Return (X, Y) of the center of cell containing provided text 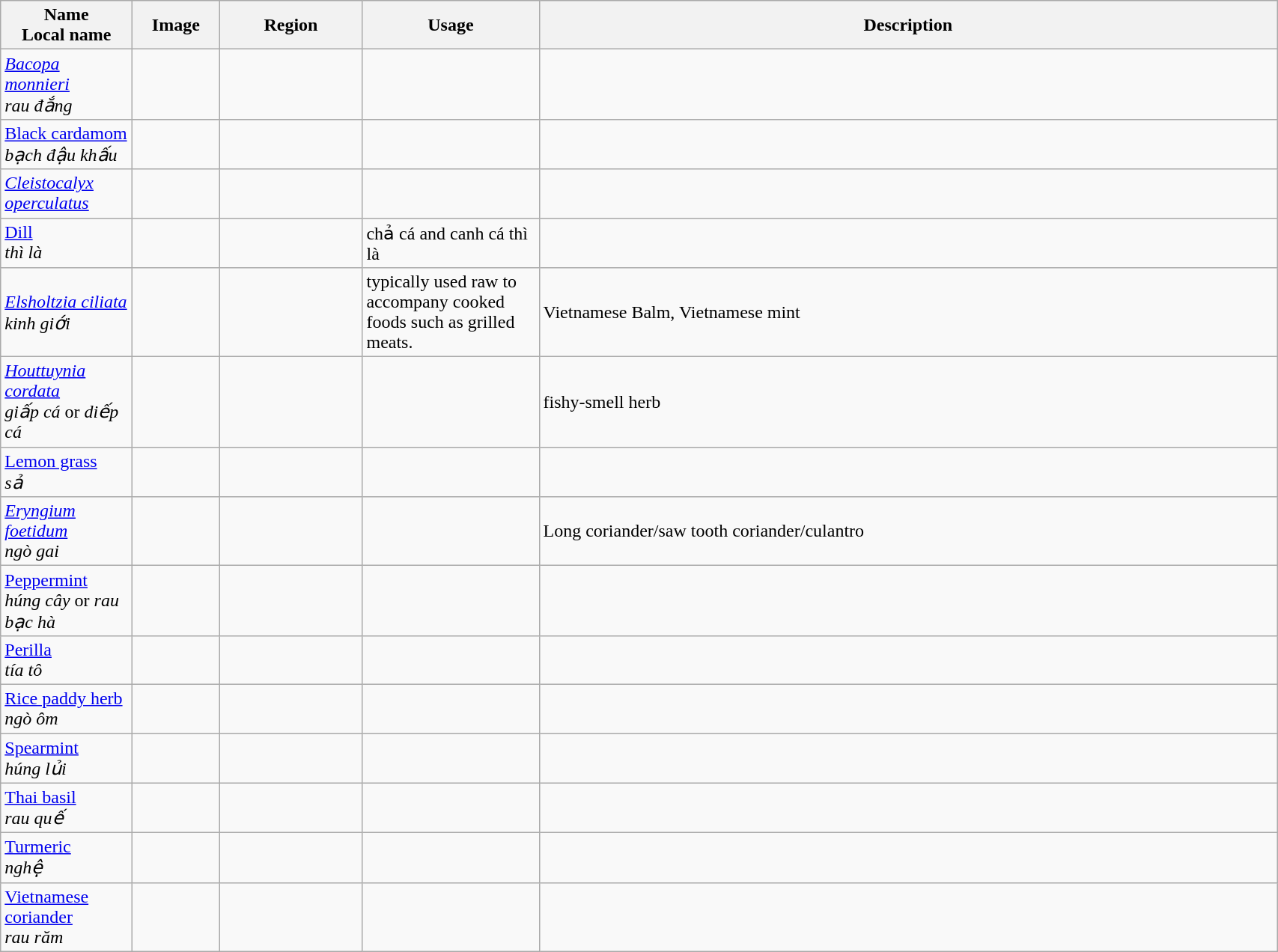
Turmericnghệ (67, 858)
Houttuynia cordatagiấp cá or diếp cá (67, 403)
Black cardamombạch đậu khấu (67, 144)
Lemon grasssả (67, 472)
chả cá and canh cá thì là (451, 242)
Pepperminthúng cây or rau bạc hà (67, 601)
Dillthì là (67, 242)
Rice paddy herbngò ôm (67, 708)
NameLocal name (67, 25)
fishy-smell herb (908, 403)
Bacopa monnierirau đắng (67, 85)
Cleistocalyx operculatus (67, 193)
Long coriander/saw tooth coriander/culantro (908, 531)
Description (908, 25)
Image (176, 25)
Region (290, 25)
Spearminthúng lủi (67, 759)
typically used raw to accompany cooked foods such as grilled meats. (451, 313)
Vietnamese Balm, Vietnamese mint (908, 313)
Usage (451, 25)
Eryngium foetidumngò gai (67, 531)
Elsholtzia ciliatakinh giới (67, 313)
Vietnamese corianderrau răm (67, 917)
Perillatía tô (67, 660)
Thai basilrau quế (67, 808)
